Determine the (x, y) coordinate at the center of the cell enclosing the given text.  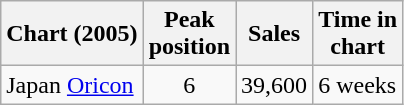
6 (189, 85)
Time inchart (358, 34)
Peakposition (189, 34)
39,600 (274, 85)
Sales (274, 34)
Chart (2005) (72, 34)
6 weeks (358, 85)
Japan Oricon (72, 85)
